Identify which cell holds the provided text, then report its [X, Y] central coordinate. 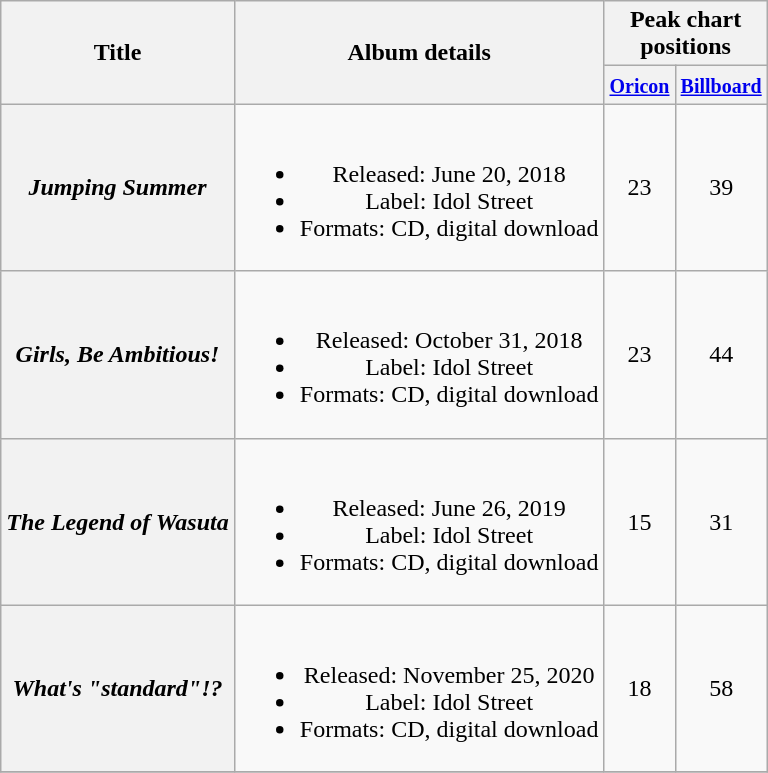
15 [640, 522]
The Legend of Wasuta [118, 522]
Jumping Summer [118, 188]
Released: June 26, 2019Label: Idol StreetFormats: CD, digital download [419, 522]
39 [721, 188]
Girls, Be Ambitious! [118, 354]
What's "standard"!? [118, 688]
Peak chart positions [686, 34]
18 [640, 688]
Released: October 31, 2018Label: Idol StreetFormats: CD, digital download [419, 354]
Released: November 25, 2020Label: Idol StreetFormats: CD, digital download [419, 688]
31 [721, 522]
Title [118, 52]
Billboard [721, 85]
44 [721, 354]
58 [721, 688]
Released: June 20, 2018Label: Idol StreetFormats: CD, digital download [419, 188]
Album details [419, 52]
Oricon [640, 85]
